For the text-containing cell, return its midpoint in [x, y] coordinate format. 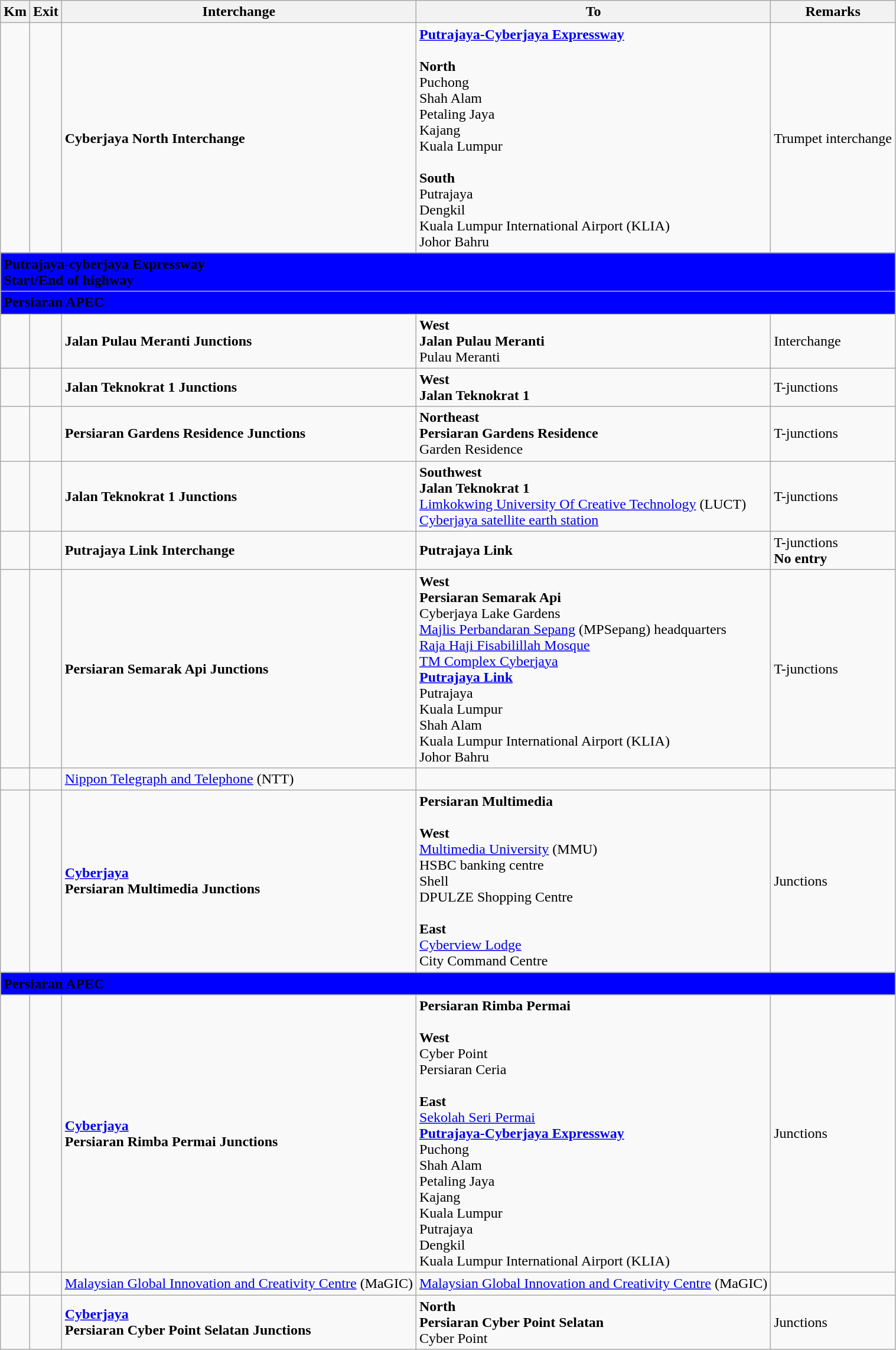
To [593, 12]
WestJalan Pulau MerantiPulau Meranti [593, 341]
Km [15, 12]
Persiaran MultimediaWestMultimedia University (MMU) HSBC banking centreShellDPULZE Shopping CentreEastCyberview LodgeCity Command Centre [593, 881]
Persiaran Gardens Residence Junctions [239, 434]
NortheastPersiaran Gardens ResidenceGarden Residence [593, 434]
Exit [45, 12]
Putrajaya Link [593, 551]
Nippon Telegraph and Telephone (NTT) [239, 779]
CyberjayaPersiaran Rimba Permai Junctions [239, 1134]
Remarks [833, 12]
Cyberjaya North Interchange [239, 138]
Trumpet interchange [833, 138]
Persiaran Semarak Api Junctions [239, 669]
WestJalan Teknokrat 1 [593, 388]
Putrajaya-cyberjaya ExpresswayStart/End of highway [448, 272]
CyberjayaPersiaran Multimedia Junctions [239, 881]
T-junctionsNo entry [833, 551]
SouthwestJalan Teknokrat 1Limkokwing University Of Creative Technology (LUCT) Cyberjaya satellite earth station [593, 496]
Putrajaya Link Interchange [239, 551]
Jalan Pulau Meranti Junctions [239, 341]
CyberjayaPersiaran Cyber Point Selatan Junctions [239, 1322]
NorthPersiaran Cyber Point SelatanCyber Point [593, 1322]
